Return (X, Y) of the center of cell containing provided text 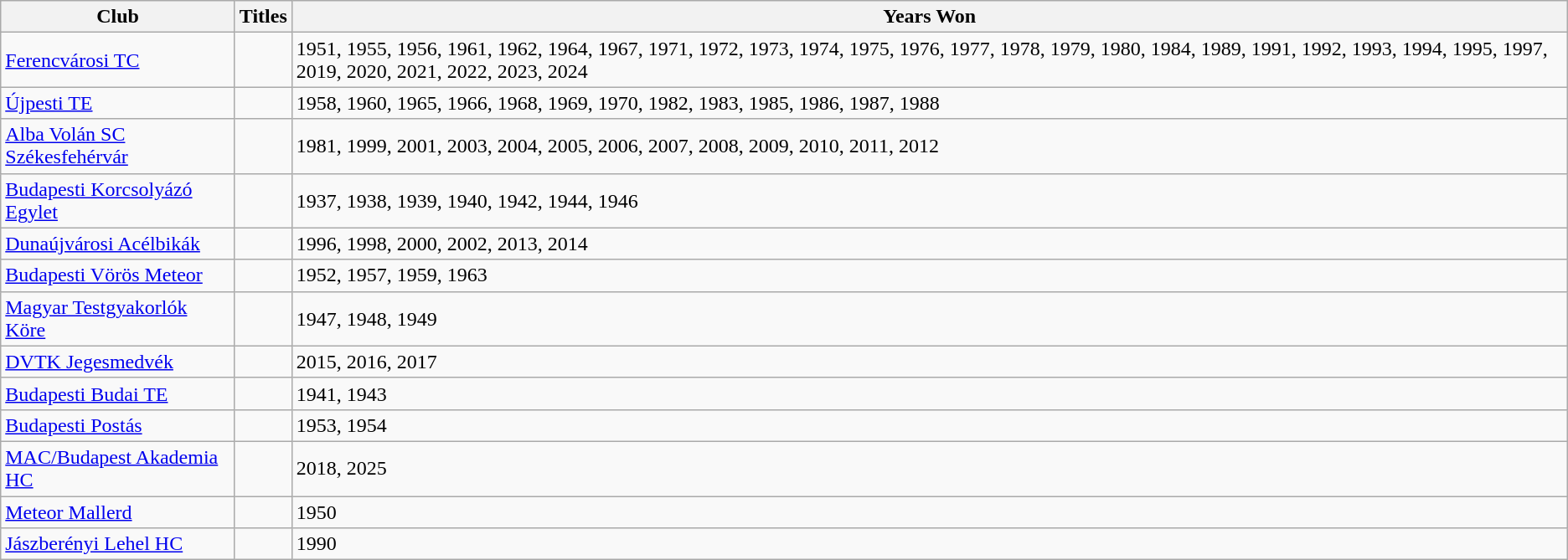
1981, 1999, 2001, 2003, 2004, 2005, 2006, 2007, 2008, 2009, 2010, 2011, 2012 (930, 146)
1941, 1943 (930, 393)
1952, 1957, 1959, 1963 (930, 275)
1950 (930, 511)
Budapesti Postás (118, 425)
Újpesti TE (118, 103)
Jászberényi Lehel HC (118, 544)
Years Won (930, 17)
2018, 2025 (930, 469)
Alba Volán SC Székesfehérvár (118, 146)
1937, 1938, 1939, 1940, 1942, 1944, 1946 (930, 201)
1947, 1948, 1949 (930, 318)
Magyar Testgyakorlók Köre (118, 318)
Ferencvárosi TC (118, 60)
1990 (930, 544)
Budapesti Budai TE (118, 393)
MAC/Budapest Akademia HC (118, 469)
Dunaújvárosi Acélbikák (118, 244)
Club (118, 17)
1958, 1960, 1965, 1966, 1968, 1969, 1970, 1982, 1983, 1985, 1986, 1987, 1988 (930, 103)
2015, 2016, 2017 (930, 362)
Titles (263, 17)
Budapesti Vörös Meteor (118, 275)
1996, 1998, 2000, 2002, 2013, 2014 (930, 244)
Meteor Mallerd (118, 511)
DVTK Jegesmedvék (118, 362)
Budapesti Korcsolyázó Egylet (118, 201)
1953, 1954 (930, 425)
